Provide the [X, Y] coordinate of the cell's center where the given text is located.  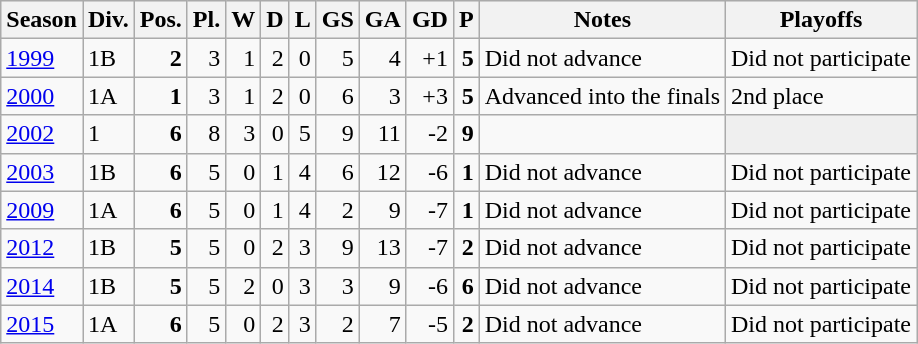
1999 [42, 58]
GD [430, 20]
Season [42, 20]
Pl. [206, 20]
GS [338, 20]
Playoffs [822, 20]
2003 [42, 172]
2012 [42, 248]
-5 [430, 324]
13 [382, 248]
11 [382, 134]
12 [382, 172]
GA [382, 20]
2014 [42, 286]
P [466, 20]
2009 [42, 210]
2nd place [822, 96]
Pos. [160, 20]
L [302, 20]
Notes [602, 20]
D [275, 20]
2015 [42, 324]
8 [206, 134]
7 [382, 324]
2000 [42, 96]
+3 [430, 96]
W [244, 20]
-2 [430, 134]
+1 [430, 58]
Div. [108, 20]
2002 [42, 134]
Advanced into the finals [602, 96]
